Provide the [x, y] coordinate of the cell's center where the given text is located.  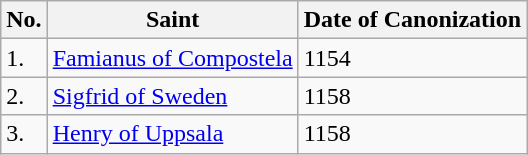
1154 [412, 58]
Date of Canonization [412, 20]
3. [24, 134]
Henry of Uppsala [172, 134]
Saint [172, 20]
1. [24, 58]
Sigfrid of Sweden [172, 96]
2. [24, 96]
Famianus of Compostela [172, 58]
No. [24, 20]
